Provide the (x, y) coordinate of the cell's center where the given text is located.  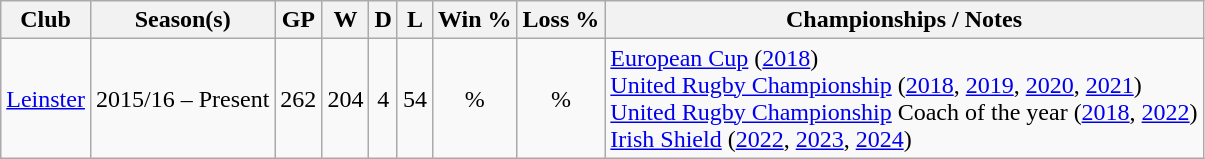
Club (46, 20)
Season(s) (182, 20)
262 (298, 98)
Championships / Notes (904, 20)
Leinster (46, 98)
Win % (474, 20)
W (346, 20)
Loss % (561, 20)
2015/16 – Present (182, 98)
GP (298, 20)
D (383, 20)
54 (414, 98)
4 (383, 98)
L (414, 20)
204 (346, 98)
